Provide the (x, y) coordinate of the cell's center where the given text is located.  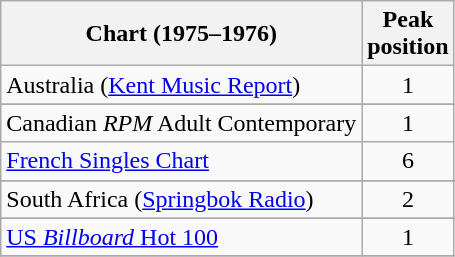
Peakposition (408, 34)
South Africa (Springbok Radio) (182, 199)
2 (408, 199)
6 (408, 161)
Australia (Kent Music Report) (182, 85)
US Billboard Hot 100 (182, 237)
Canadian RPM Adult Contemporary (182, 123)
French Singles Chart (182, 161)
Chart (1975–1976) (182, 34)
